From the cell containing the given text, extract its center point as (x, y) coordinate. 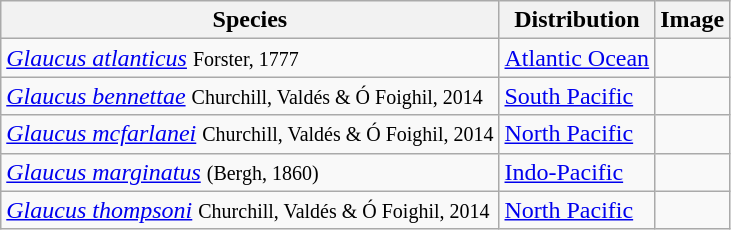
Distribution (577, 20)
Species (250, 20)
Glaucus atlanticus Forster, 1777 (250, 58)
Glaucus marginatus (Bergh, 1860) (250, 172)
South Pacific (577, 96)
Glaucus thompsoni Churchill, Valdés & Ó Foighil, 2014 (250, 210)
Atlantic Ocean (577, 58)
Image (692, 20)
Indo-Pacific (577, 172)
Glaucus mcfarlanei Churchill, Valdés & Ó Foighil, 2014 (250, 134)
Glaucus bennettae Churchill, Valdés & Ó Foighil, 2014 (250, 96)
